Detect which cell encompasses the target text, then output its [X, Y] center coordinate. 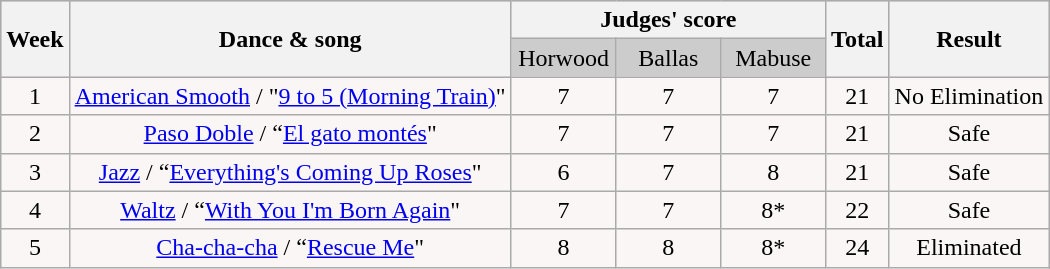
Judges' score [668, 20]
22 [858, 210]
Result [969, 39]
6 [564, 172]
Total [858, 39]
American Smooth / "9 to 5 (Morning Train)" [290, 96]
Paso Doble / “El gato montés" [290, 134]
Waltz / “With You I'm Born Again" [290, 210]
Dance & song [290, 39]
3 [35, 172]
4 [35, 210]
24 [858, 248]
Eliminated [969, 248]
5 [35, 248]
Mabuse [774, 58]
Ballas [668, 58]
Horwood [564, 58]
Jazz / “Everything's Coming Up Roses" [290, 172]
Cha-cha-cha / “Rescue Me" [290, 248]
2 [35, 134]
1 [35, 96]
Week [35, 39]
No Elimination [969, 96]
